Find where the given text appears and provide that cell's center as [x, y] coordinate. 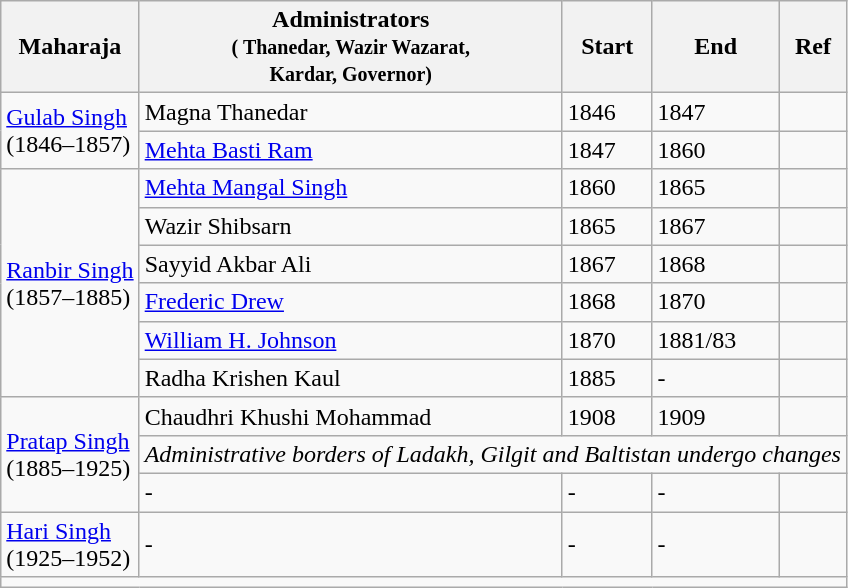
Ranbir Singh(1857–1885) [70, 283]
Administrative borders of Ladakh, Gilgit and Baltistan undergo changes [492, 454]
1885 [607, 378]
1908 [607, 416]
End [716, 47]
Wazir Shibsarn [350, 226]
William H. Johnson [350, 340]
Start [607, 47]
Hari Singh(1925–1952) [70, 544]
Frederic Drew [350, 302]
Ref [812, 47]
Administrators( Thanedar, Wazir Wazarat,Kardar, Governor) [350, 47]
Mehta Mangal Singh [350, 188]
Maharaja [70, 47]
Mehta Basti Ram [350, 150]
Sayyid Akbar Ali [350, 264]
1846 [607, 112]
Pratap Singh(1885–1925) [70, 454]
Magna Thanedar [350, 112]
Chaudhri Khushi Mohammad [350, 416]
1909 [716, 416]
Gulab Singh(1846–1857) [70, 131]
Radha Krishen Kaul [350, 378]
1881/83 [716, 340]
